Extract the (x, y) coordinate from the center of the cell holding the provided text.  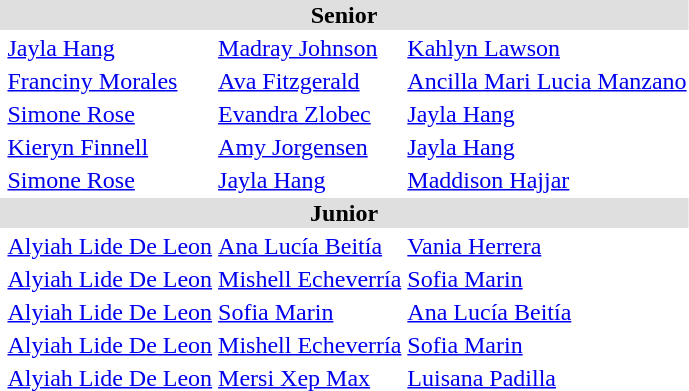
Madray Johnson (310, 48)
Franciny Morales (110, 81)
Kahlyn Lawson (547, 48)
Ancilla Mari Lucia Manzano (547, 81)
Senior (344, 15)
Vania Herrera (547, 246)
Evandra Zlobec (310, 114)
Amy Jorgensen (310, 147)
Junior (344, 213)
Ava Fitzgerald (310, 81)
Kieryn Finnell (110, 147)
Maddison Hajjar (547, 180)
